From the cell containing the given text, extract its center point as (X, Y) coordinate. 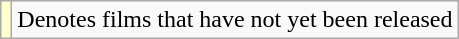
Denotes films that have not yet been released (235, 20)
